For the text-containing cell, return its midpoint in [X, Y] coordinate format. 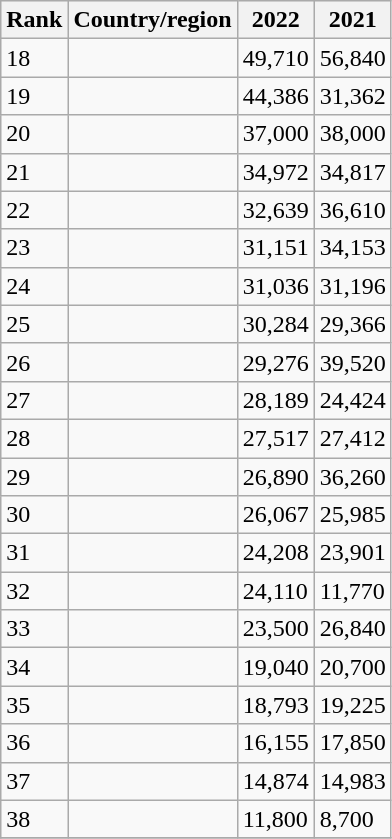
Country/region [152, 20]
23 [34, 248]
33 [34, 629]
27 [34, 400]
31,196 [352, 286]
29,276 [276, 362]
30,284 [276, 324]
34 [34, 667]
34,153 [352, 248]
16,155 [276, 743]
Rank [34, 20]
27,517 [276, 438]
18 [34, 58]
27,412 [352, 438]
26 [34, 362]
26,890 [276, 477]
11,770 [352, 591]
26,067 [276, 515]
24 [34, 286]
19,225 [352, 705]
30 [34, 515]
26,840 [352, 629]
25,985 [352, 515]
36,610 [352, 210]
28,189 [276, 400]
24,208 [276, 553]
14,874 [276, 781]
38,000 [352, 134]
32 [34, 591]
22 [34, 210]
23,500 [276, 629]
44,386 [276, 96]
32,639 [276, 210]
34,817 [352, 172]
39,520 [352, 362]
25 [34, 324]
38 [34, 819]
37 [34, 781]
29,366 [352, 324]
34,972 [276, 172]
36 [34, 743]
29 [34, 477]
24,424 [352, 400]
36,260 [352, 477]
2022 [276, 20]
14,983 [352, 781]
23,901 [352, 553]
37,000 [276, 134]
31 [34, 553]
49,710 [276, 58]
28 [34, 438]
19,040 [276, 667]
11,800 [276, 819]
19 [34, 96]
31,036 [276, 286]
20 [34, 134]
2021 [352, 20]
20,700 [352, 667]
31,362 [352, 96]
21 [34, 172]
17,850 [352, 743]
56,840 [352, 58]
31,151 [276, 248]
8,700 [352, 819]
24,110 [276, 591]
35 [34, 705]
18,793 [276, 705]
